Determine the (X, Y) coordinate at the center of the cell enclosing the given text.  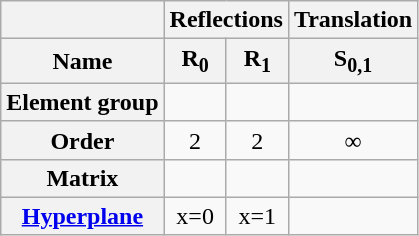
Order (82, 140)
R0 (195, 61)
S0,1 (352, 61)
∞ (352, 140)
x=0 (195, 216)
Translation (352, 20)
Name (82, 61)
Matrix (82, 178)
Reflections (226, 20)
Element group (82, 102)
x=1 (257, 216)
R1 (257, 61)
Hyperplane (82, 216)
